Extract the [x, y] coordinate from the center of the cell holding the provided text.  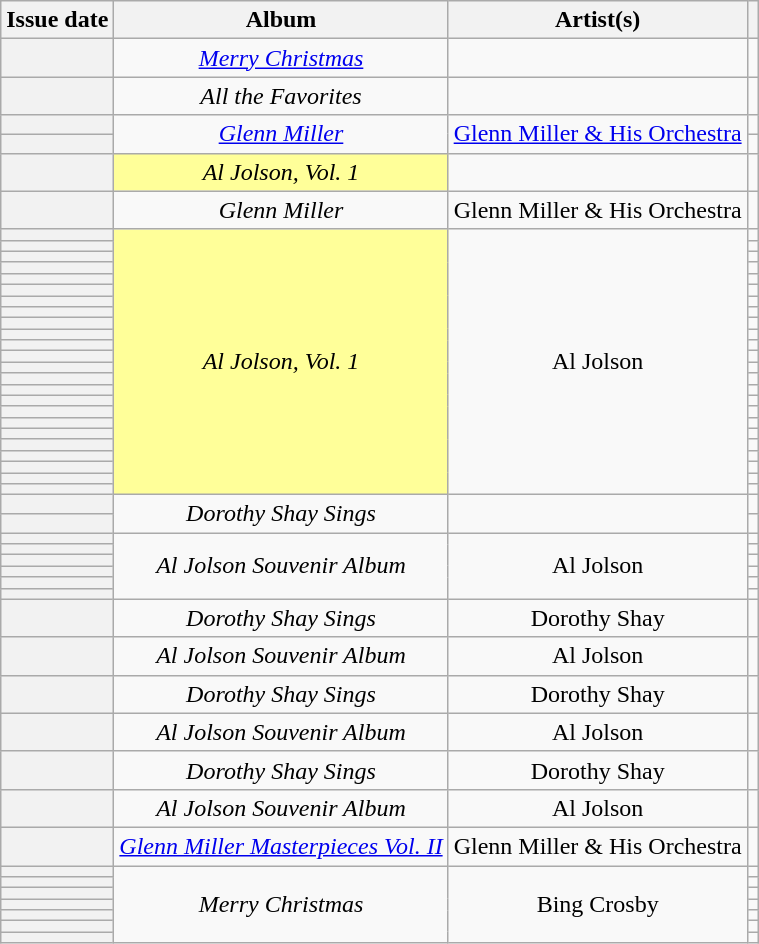
Bing Crosby [598, 904]
Album [281, 20]
All the Favorites [281, 96]
Artist(s) [598, 20]
Issue date [58, 20]
Glenn Miller Masterpieces Vol. II [281, 846]
